Search for the cell housing the specified text and yield its (X, Y) center coordinate. 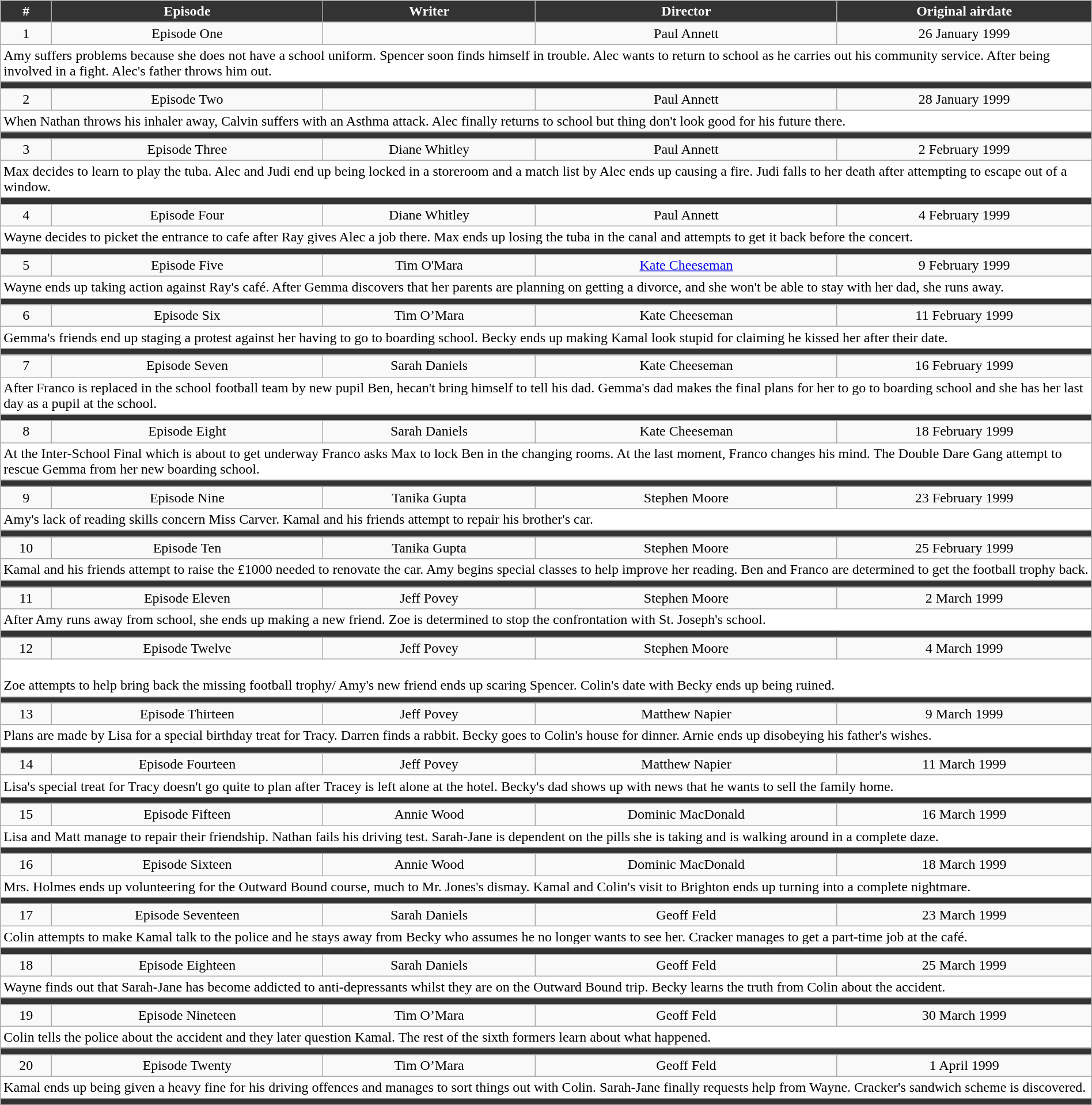
Episode Ten (188, 548)
2 March 1999 (964, 598)
28 January 1999 (964, 99)
Episode Twenty (188, 1065)
9 (26, 497)
Episode One (188, 33)
7 (26, 366)
19 (26, 1015)
23 February 1999 (964, 497)
25 February 1999 (964, 548)
Episode Thirteen (188, 714)
13 (26, 714)
1 April 1999 (964, 1065)
12 (26, 648)
11 (26, 598)
Episode Seventeen (188, 915)
Episode Nineteen (188, 1015)
26 January 1999 (964, 33)
Episode Sixteen (188, 865)
Episode Eight (188, 432)
Episode Twelve (188, 648)
Colin tells the police about the accident and they later question Kamal. The rest of the sixth formers learn about what happened. (546, 1037)
18 February 1999 (964, 432)
Episode Two (188, 99)
4 February 1999 (964, 215)
6 (26, 316)
Writer (429, 12)
# (26, 12)
4 (26, 215)
4 March 1999 (964, 648)
15 (26, 814)
8 (26, 432)
9 March 1999 (964, 714)
2 February 1999 (964, 149)
23 March 1999 (964, 915)
Episode Six (188, 316)
5 (26, 266)
After Amy runs away from school, she ends up making a new friend. Zoe is determined to stop the confrontation with St. Joseph's school. (546, 620)
Episode Fourteen (188, 764)
Zoe attempts to help bring back the missing football trophy/ Amy's new friend ends up scaring Spencer. Colin's date with Becky ends up being ruined. (546, 678)
Episode Nine (188, 497)
Episode Seven (188, 366)
Original airdate (964, 12)
18 (26, 965)
2 (26, 99)
16 March 1999 (964, 814)
9 February 1999 (964, 266)
Episode Fifteen (188, 814)
3 (26, 149)
11 February 1999 (964, 316)
16 February 1999 (964, 366)
Episode Three (188, 149)
18 March 1999 (964, 865)
Episode Five (188, 266)
Episode Eleven (188, 598)
Episode Four (188, 215)
30 March 1999 (964, 1015)
11 March 1999 (964, 764)
17 (26, 915)
1 (26, 33)
16 (26, 865)
Amy's lack of reading skills concern Miss Carver. Kamal and his friends attempt to repair his brother's car. (546, 519)
10 (26, 548)
Tim O'Mara (429, 266)
Episode (188, 12)
Director (687, 12)
20 (26, 1065)
Episode Eighteen (188, 965)
14 (26, 764)
25 March 1999 (964, 965)
